Extract the [x, y] coordinate from the center of the cell holding the provided text.  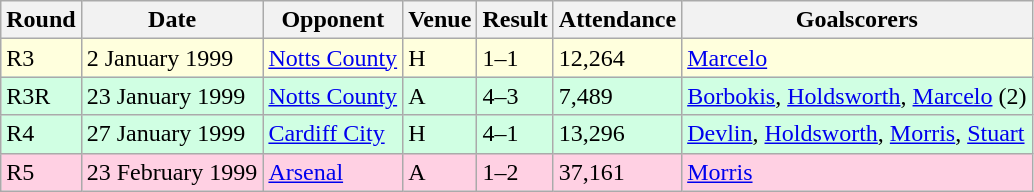
Round [41, 20]
Cardiff City [333, 134]
Attendance [617, 20]
Goalscorers [857, 20]
2 January 1999 [172, 58]
12,264 [617, 58]
Opponent [333, 20]
R3 [41, 58]
R4 [41, 134]
23 February 1999 [172, 172]
Borbokis, Holdsworth, Marcelo (2) [857, 96]
37,161 [617, 172]
Morris [857, 172]
Marcelo [857, 58]
Result [515, 20]
23 January 1999 [172, 96]
R3R [41, 96]
Arsenal [333, 172]
27 January 1999 [172, 134]
7,489 [617, 96]
Venue [440, 20]
1–1 [515, 58]
4–3 [515, 96]
13,296 [617, 134]
4–1 [515, 134]
1–2 [515, 172]
R5 [41, 172]
Devlin, Holdsworth, Morris, Stuart [857, 134]
Date [172, 20]
